Return [x, y] of the center of cell containing provided text 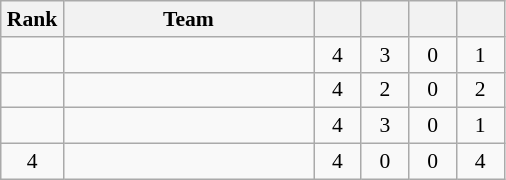
Rank [32, 19]
Team [188, 19]
